Detect which cell encompasses the target text, then output its [X, Y] center coordinate. 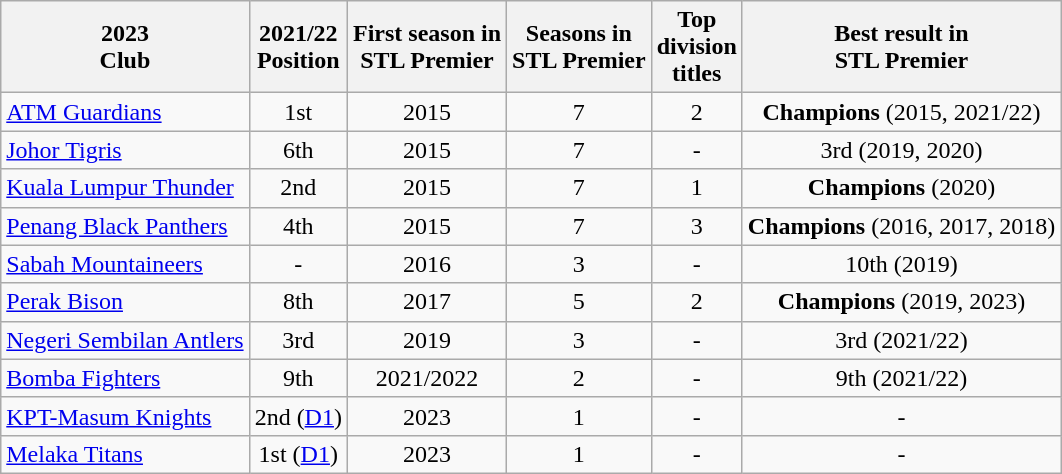
First season inSTL Premier [426, 47]
Johor Tigris [125, 150]
Champions (2019, 2023) [901, 302]
2021/22Position [298, 47]
Best result inSTL Premier [901, 47]
5 [580, 302]
9th (2021/22) [901, 378]
1st (D1) [298, 454]
Penang Black Panthers [125, 226]
Sabah Mountaineers [125, 264]
3rd [298, 340]
Topdivisiontitles [696, 47]
1st [298, 112]
2nd (D1) [298, 416]
Bomba Fighters [125, 378]
Perak Bison [125, 302]
3rd (2019, 2020) [901, 150]
Champions (2016, 2017, 2018) [901, 226]
Champions (2015, 2021/22) [901, 112]
Negeri Sembilan Antlers [125, 340]
3rd (2021/22) [901, 340]
ATM Guardians [125, 112]
8th [298, 302]
Kuala Lumpur Thunder [125, 188]
Seasons inSTL Premier [580, 47]
2019 [426, 340]
Champions (2020) [901, 188]
6th [298, 150]
Melaka Titans [125, 454]
2023Club [125, 47]
10th (2019) [901, 264]
2nd [298, 188]
4th [298, 226]
2016 [426, 264]
KPT-Masum Knights [125, 416]
9th [298, 378]
2017 [426, 302]
2021/2022 [426, 378]
